From the cell containing the given text, extract its center point as [X, Y] coordinate. 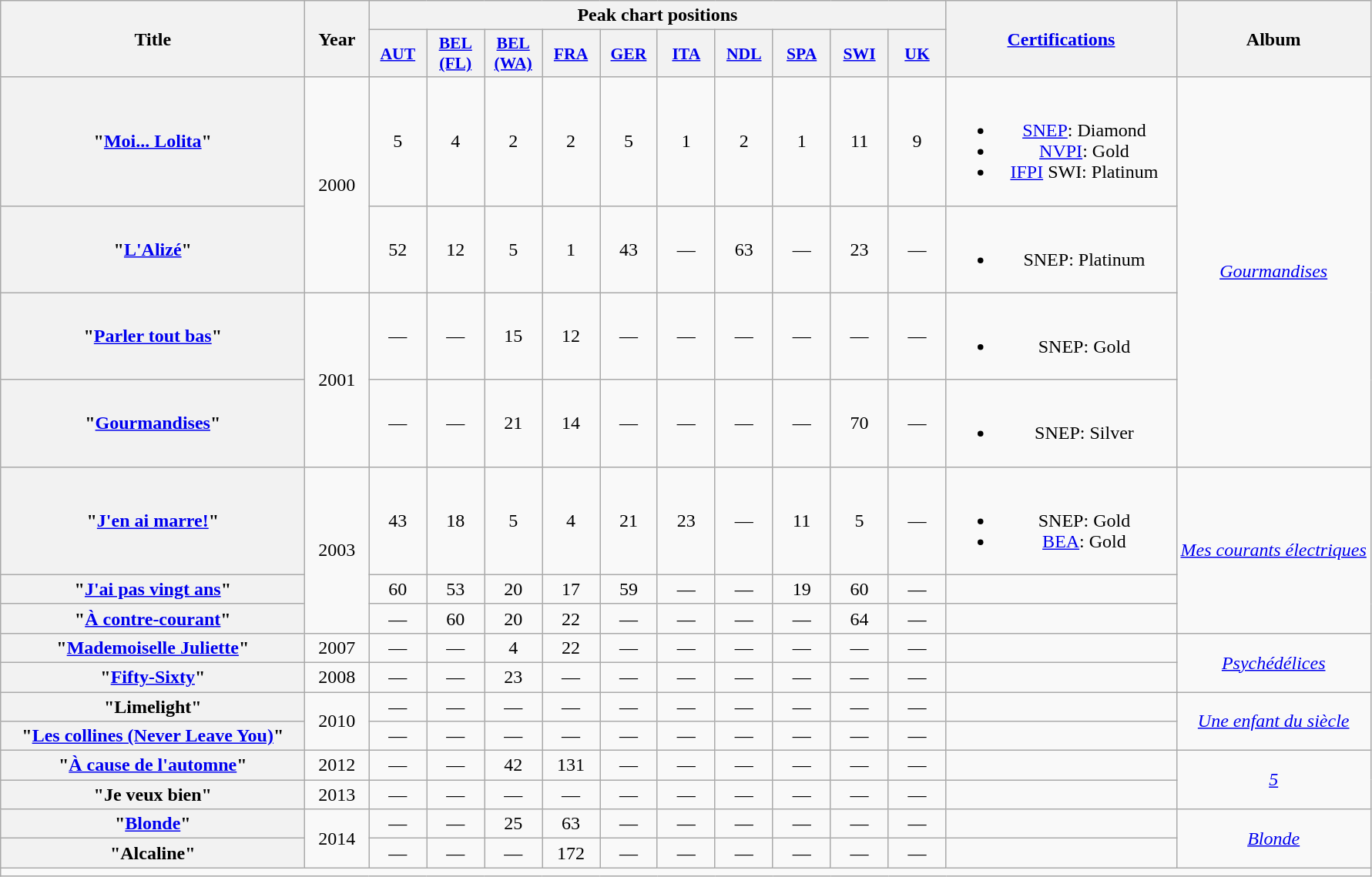
"Moi... Lolita" [153, 142]
"Limelight" [153, 706]
2008 [337, 677]
17 [572, 589]
59 [629, 589]
2000 [337, 185]
AUT [398, 54]
Psychédélices [1273, 662]
Year [337, 38]
Gourmandises [1273, 272]
42 [513, 765]
2014 [337, 839]
9 [917, 142]
SPA [801, 54]
64 [860, 618]
2007 [337, 648]
"J'en ai marre!" [153, 521]
"Blonde" [153, 824]
131 [572, 765]
52 [398, 249]
Album [1273, 38]
"Les collines (Never Leave You)" [153, 736]
"Je veux bien" [153, 795]
SNEP: GoldBEA: Gold [1062, 521]
70 [860, 423]
Mes courants électriques [1273, 550]
15 [513, 336]
2010 [337, 721]
NDL [744, 54]
"Parler tout bas" [153, 336]
UK [917, 54]
Title [153, 38]
2012 [337, 765]
"J'ai pas vingt ans" [153, 589]
2001 [337, 380]
Peak chart positions [658, 15]
2013 [337, 795]
FRA [572, 54]
ITA [686, 54]
SWI [860, 54]
SNEP: Platinum [1062, 249]
"L'Alizé" [153, 249]
"À contre-courant" [153, 618]
18 [456, 521]
GER [629, 54]
BEL (WA) [513, 54]
SNEP: Silver [1062, 423]
SNEP: DiamondNVPI: GoldIFPI SWI: Platinum [1062, 142]
19 [801, 589]
14 [572, 423]
172 [572, 853]
"Alcaline" [153, 853]
"Fifty-Sixty" [153, 677]
"Mademoiselle Juliette" [153, 648]
SNEP: Gold [1062, 336]
25 [513, 824]
2003 [337, 550]
"À cause de l'automne" [153, 765]
Une enfant du siècle [1273, 721]
53 [456, 589]
BEL (FL) [456, 54]
Certifications [1062, 38]
Blonde [1273, 839]
"Gourmandises" [153, 423]
